Extract the [x, y] coordinate from the center of the cell holding the provided text.  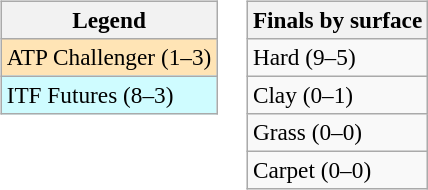
Finals by surface [337, 20]
ATP Challenger (1–3) [108, 57]
Legend [108, 20]
Clay (0–1) [337, 95]
ITF Futures (8–3) [108, 95]
Grass (0–0) [337, 133]
Hard (9–5) [337, 57]
Carpet (0–0) [337, 171]
